Find where the given text appears and provide that cell's center as (x, y) coordinate. 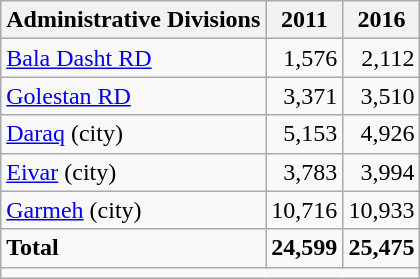
Daraq (city) (134, 134)
Garmeh (city) (134, 210)
3,994 (382, 172)
5,153 (304, 134)
Bala Dasht RD (134, 58)
10,716 (304, 210)
3,371 (304, 96)
2011 (304, 20)
3,510 (382, 96)
2016 (382, 20)
Eivar (city) (134, 172)
25,475 (382, 248)
2,112 (382, 58)
24,599 (304, 248)
10,933 (382, 210)
4,926 (382, 134)
3,783 (304, 172)
Total (134, 248)
Golestan RD (134, 96)
Administrative Divisions (134, 20)
1,576 (304, 58)
